Return the [x, y] coordinate for the center point of the cell that contains the specified text.  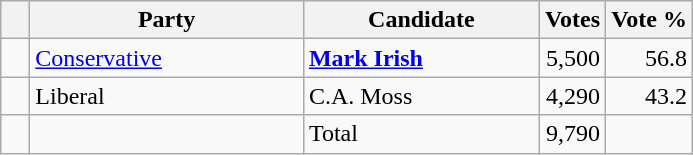
C.A. Moss [421, 96]
56.8 [650, 58]
Mark Irish [421, 58]
Total [421, 134]
Candidate [421, 20]
9,790 [572, 134]
43.2 [650, 96]
Conservative [167, 58]
5,500 [572, 58]
Party [167, 20]
4,290 [572, 96]
Vote % [650, 20]
Votes [572, 20]
Liberal [167, 96]
